For the text-containing cell, return its midpoint in [X, Y] coordinate format. 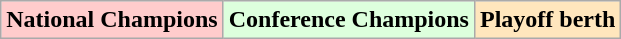
National Champions [112, 20]
Playoff berth [547, 20]
Conference Champions [348, 20]
